Return the (x, y) coordinate for the center point of the cell that contains the specified text.  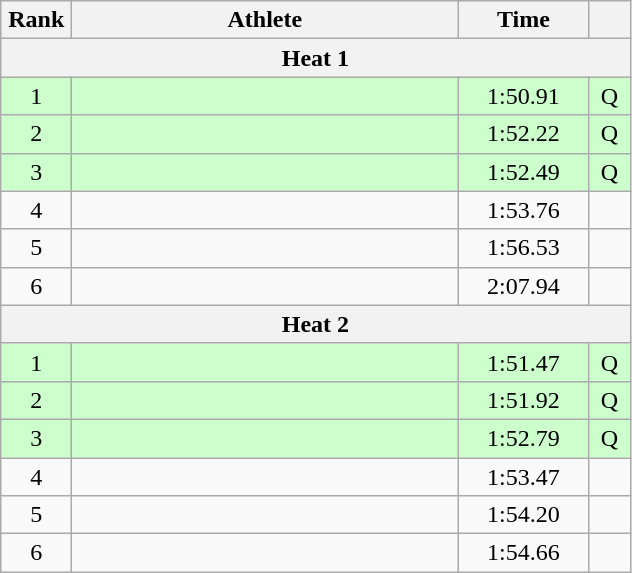
1:50.91 (524, 96)
Heat 1 (316, 58)
Time (524, 20)
1:52.22 (524, 134)
Rank (36, 20)
Athlete (265, 20)
1:53.76 (524, 210)
1:54.20 (524, 515)
2:07.94 (524, 286)
1:56.53 (524, 248)
1:52.49 (524, 172)
1:52.79 (524, 438)
1:51.47 (524, 362)
1:54.66 (524, 553)
Heat 2 (316, 324)
1:53.47 (524, 477)
1:51.92 (524, 400)
